Return (X, Y) of the center of cell containing provided text 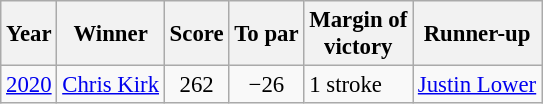
Runner-up (478, 34)
Score (196, 34)
262 (196, 85)
Justin Lower (478, 85)
1 stroke (358, 85)
Margin ofvictory (358, 34)
To par (266, 34)
Winner (110, 34)
Year (29, 34)
−26 (266, 85)
Chris Kirk (110, 85)
2020 (29, 85)
